From the cell containing the given text, extract its center point as [X, Y] coordinate. 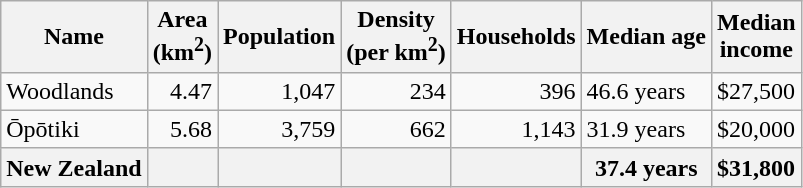
Density(per km2) [396, 37]
$31,800 [756, 167]
234 [396, 91]
1,047 [280, 91]
Woodlands [74, 91]
3,759 [280, 129]
Medianincome [756, 37]
662 [396, 129]
1,143 [516, 129]
37.4 years [646, 167]
5.68 [182, 129]
Households [516, 37]
46.6 years [646, 91]
Median age [646, 37]
New Zealand [74, 167]
Name [74, 37]
$27,500 [756, 91]
Area(km2) [182, 37]
Ōpōtiki [74, 129]
396 [516, 91]
31.9 years [646, 129]
4.47 [182, 91]
$20,000 [756, 129]
Population [280, 37]
